Pinpoint the cell where the given text exists, returning its (X, Y) midpoint coordinate. 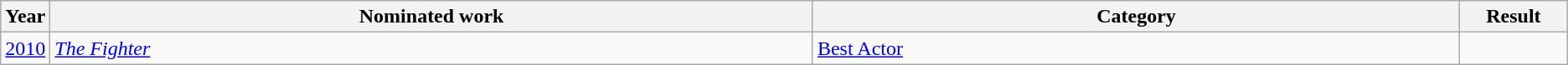
Best Actor (1136, 48)
Category (1136, 17)
Nominated work (432, 17)
2010 (25, 48)
Result (1514, 17)
Year (25, 17)
The Fighter (432, 48)
